Output the (x, y) coordinate of the center of the cell containing the given text.  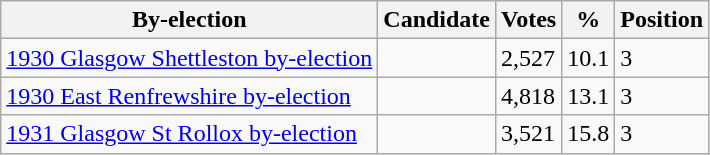
Votes (529, 20)
15.8 (588, 134)
Candidate (437, 20)
% (588, 20)
3,521 (529, 134)
2,527 (529, 58)
1931 Glasgow St Rollox by-election (190, 134)
1930 East Renfrewshire by-election (190, 96)
13.1 (588, 96)
Position (662, 20)
10.1 (588, 58)
1930 Glasgow Shettleston by-election (190, 58)
4,818 (529, 96)
By-election (190, 20)
